Search for the cell housing the specified text and yield its [X, Y] center coordinate. 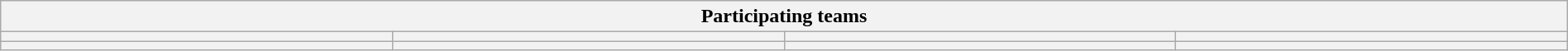
Participating teams [784, 16]
